Find where the given text appears and provide that cell's center as (X, Y) coordinate. 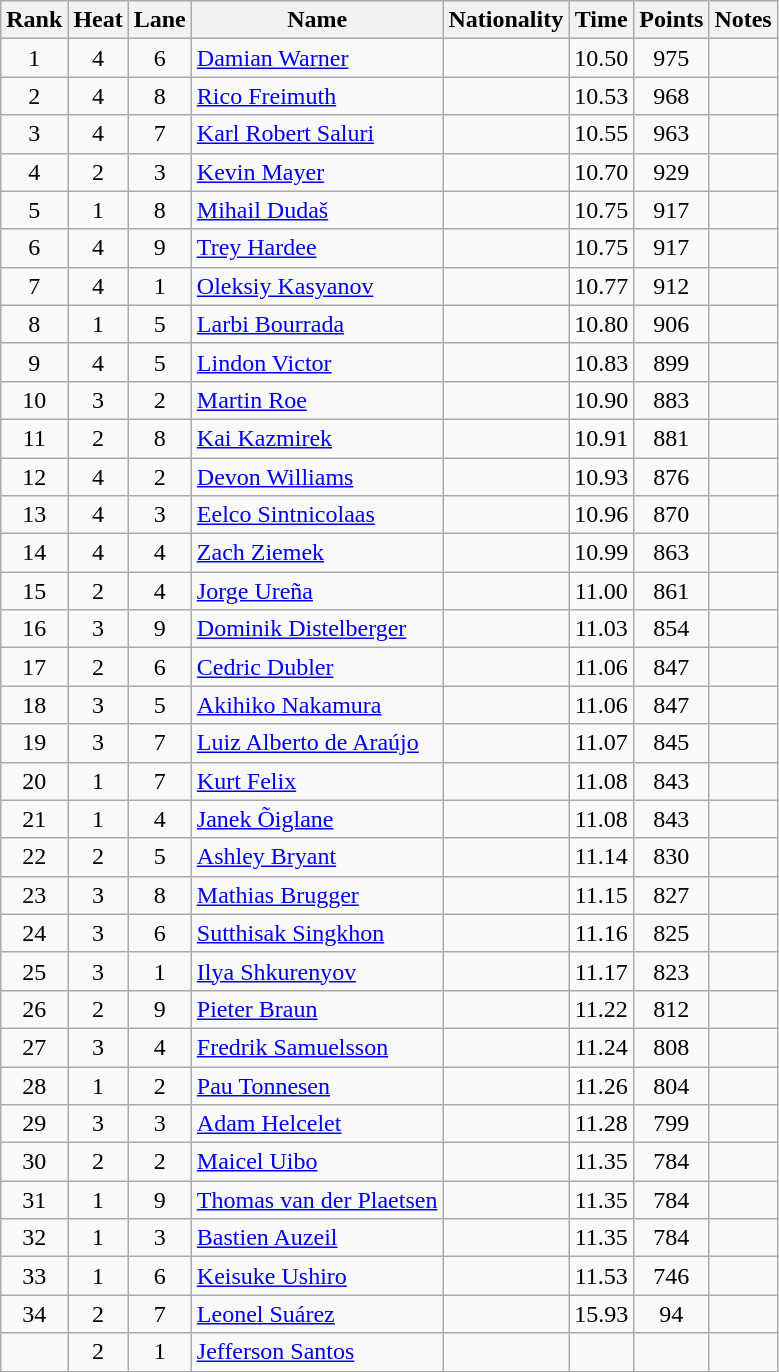
Pieter Braun (317, 1009)
11.26 (602, 1085)
Karl Robert Saluri (317, 134)
Akihiko Nakamura (317, 705)
11.16 (602, 933)
Rank (34, 20)
968 (672, 96)
28 (34, 1085)
11.53 (602, 1276)
827 (672, 895)
11 (34, 438)
16 (34, 629)
870 (672, 515)
14 (34, 553)
11.22 (602, 1009)
11.00 (602, 591)
12 (34, 477)
808 (672, 1047)
Thomas van der Plaetsen (317, 1200)
799 (672, 1124)
Lindon Victor (317, 362)
17 (34, 667)
34 (34, 1314)
10.99 (602, 553)
11.17 (602, 971)
823 (672, 971)
Luiz Alberto de Araújo (317, 743)
11.03 (602, 629)
830 (672, 857)
883 (672, 400)
31 (34, 1200)
11.07 (602, 743)
Jorge Ureña (317, 591)
812 (672, 1009)
Ashley Bryant (317, 857)
10.55 (602, 134)
11.24 (602, 1047)
Larbi Bourrada (317, 324)
10 (34, 400)
Bastien Auzeil (317, 1238)
20 (34, 781)
94 (672, 1314)
Damian Warner (317, 58)
Kai Kazmirek (317, 438)
Time (602, 20)
Eelco Sintnicolaas (317, 515)
Heat (98, 20)
10.50 (602, 58)
11.28 (602, 1124)
10.53 (602, 96)
10.90 (602, 400)
10.77 (602, 286)
22 (34, 857)
11.15 (602, 895)
Sutthisak Singkhon (317, 933)
Name (317, 20)
825 (672, 933)
Fredrik Samuelsson (317, 1047)
881 (672, 438)
27 (34, 1047)
Martin Roe (317, 400)
10.83 (602, 362)
Ilya Shkurenyov (317, 971)
10.70 (602, 172)
26 (34, 1009)
19 (34, 743)
Lane (160, 20)
845 (672, 743)
Adam Helcelet (317, 1124)
Rico Freimuth (317, 96)
Janek Õiglane (317, 819)
Oleksiy Kasyanov (317, 286)
912 (672, 286)
899 (672, 362)
10.93 (602, 477)
Leonel Suárez (317, 1314)
18 (34, 705)
Points (672, 20)
32 (34, 1238)
30 (34, 1162)
33 (34, 1276)
10.80 (602, 324)
Maicel Uibo (317, 1162)
13 (34, 515)
746 (672, 1276)
21 (34, 819)
Mihail Dudaš (317, 210)
23 (34, 895)
Nationality (506, 20)
Jefferson Santos (317, 1352)
876 (672, 477)
10.91 (602, 438)
963 (672, 134)
Trey Hardee (317, 248)
Keisuke Ushiro (317, 1276)
863 (672, 553)
15 (34, 591)
Kevin Mayer (317, 172)
10.96 (602, 515)
Devon Williams (317, 477)
804 (672, 1085)
929 (672, 172)
24 (34, 933)
975 (672, 58)
854 (672, 629)
Dominik Distelberger (317, 629)
Pau Tonnesen (317, 1085)
Zach Ziemek (317, 553)
906 (672, 324)
29 (34, 1124)
15.93 (602, 1314)
25 (34, 971)
Mathias Brugger (317, 895)
11.14 (602, 857)
Cedric Dubler (317, 667)
Notes (743, 20)
861 (672, 591)
Kurt Felix (317, 781)
